Locate the cell with the specified text and output its (X, Y) center coordinate. 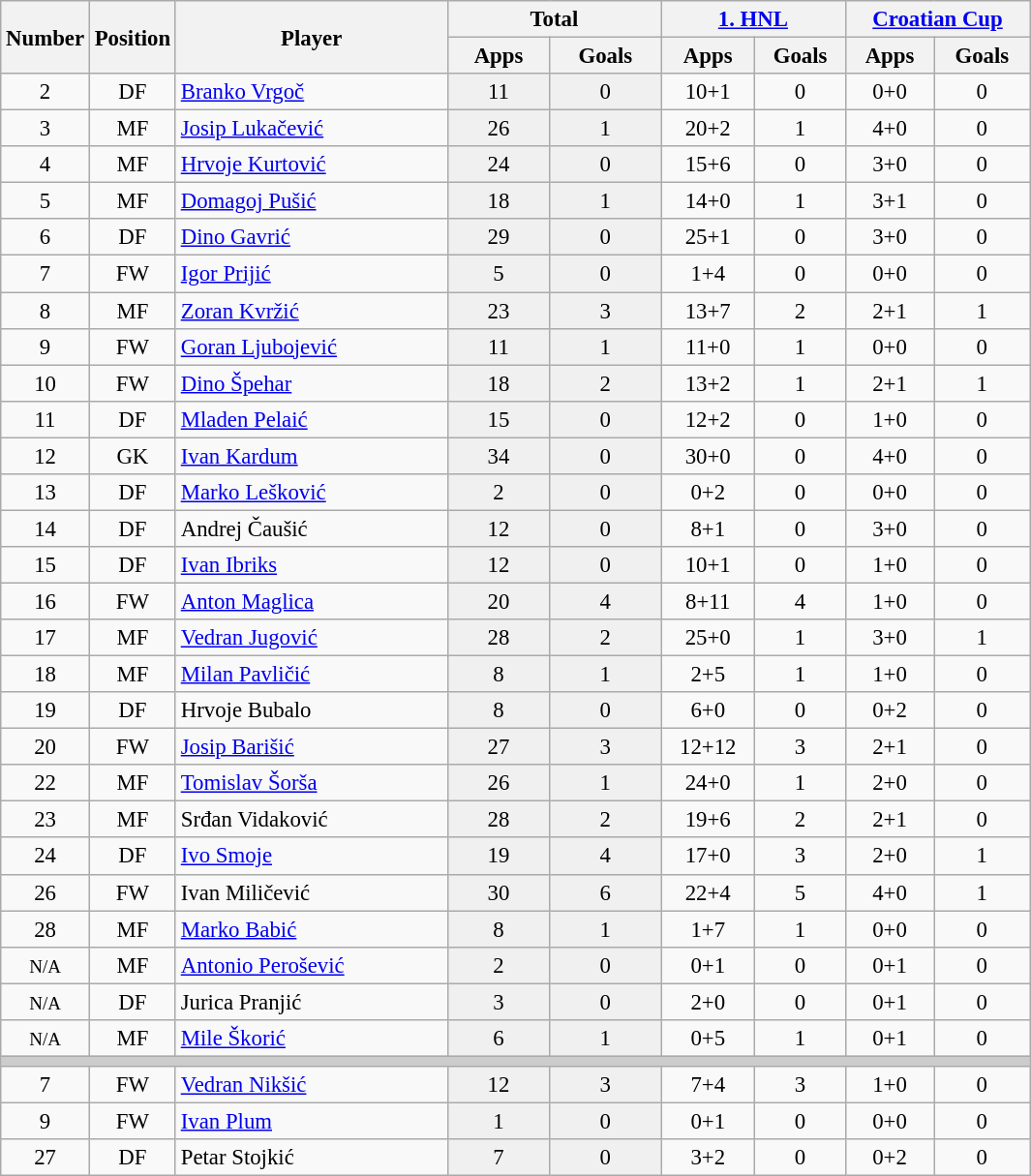
12+2 (709, 419)
3+2 (709, 1158)
Antonio Perošević (312, 965)
Anton Maglica (312, 601)
Domagoj Pušić (312, 201)
19+6 (709, 820)
13+7 (709, 311)
17 (45, 638)
16 (45, 601)
14+0 (709, 201)
Number (45, 37)
Ivan Miličević (312, 892)
Petar Stojkić (312, 1158)
1+4 (709, 274)
13 (45, 493)
Croatian Cup (937, 19)
Vedran Nikšić (312, 1085)
30+0 (709, 456)
Josip Lukačević (312, 129)
Jurica Pranjić (312, 1002)
Srđan Vidaković (312, 820)
Ivan Plum (312, 1121)
Dino Gavrić (312, 237)
Mladen Pelaić (312, 419)
15+6 (709, 165)
Andrej Čaušić (312, 528)
0+5 (709, 1039)
34 (499, 456)
29 (499, 237)
8+11 (709, 601)
7+4 (709, 1085)
30 (499, 892)
Hrvoje Kurtović (312, 165)
13+2 (709, 383)
Hrvoje Bubalo (312, 710)
Josip Barišić (312, 747)
Total (554, 19)
1+7 (709, 929)
24+0 (709, 783)
Milan Pavličić (312, 675)
3+1 (890, 201)
Ivan Kardum (312, 456)
Goran Ljubojević (312, 347)
2+5 (709, 675)
14 (45, 528)
22+4 (709, 892)
Ivo Smoje (312, 857)
Vedran Jugović (312, 638)
GK (132, 456)
Igor Prijić (312, 274)
Position (132, 37)
6+0 (709, 710)
22 (45, 783)
8+1 (709, 528)
Branko Vrgoč (312, 92)
Ivan Ibriks (312, 565)
1. HNL (753, 19)
Dino Špehar (312, 383)
Marko Babić (312, 929)
11+0 (709, 347)
25+1 (709, 237)
25+0 (709, 638)
Player (312, 37)
12+12 (709, 747)
20+2 (709, 129)
Zoran Kvržić (312, 311)
17+0 (709, 857)
10 (45, 383)
Tomislav Šorša (312, 783)
Marko Lešković (312, 493)
Mile Škorić (312, 1039)
